Pinpoint the cell where the given text exists, returning its (X, Y) midpoint coordinate. 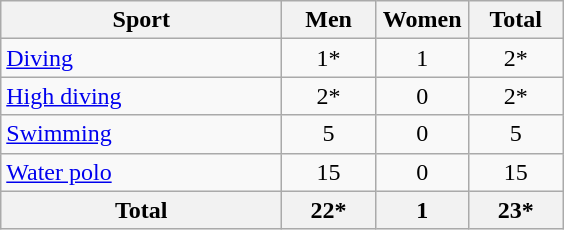
1* (329, 58)
Water polo (142, 172)
Diving (142, 58)
Men (329, 20)
High diving (142, 96)
Women (422, 20)
Swimming (142, 134)
23* (516, 210)
Sport (142, 20)
22* (329, 210)
